Identify which cell holds the provided text, then report its [X, Y] central coordinate. 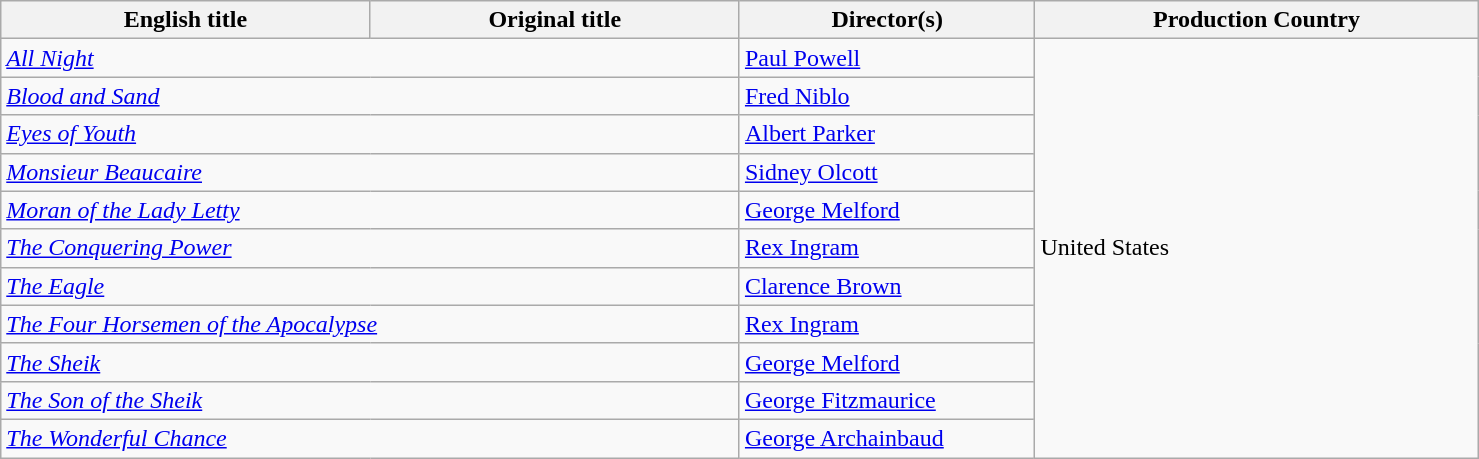
The Wonderful Chance [370, 438]
George Fitzmaurice [886, 400]
Albert Parker [886, 134]
Production Country [1256, 20]
All Night [370, 58]
Paul Powell [886, 58]
The Eagle [370, 286]
Clarence Brown [886, 286]
George Archainbaud [886, 438]
The Son of the Sheik [370, 400]
Original title [554, 20]
Blood and Sand [370, 96]
The Sheik [370, 362]
United States [1256, 248]
Fred Niblo [886, 96]
The Four Horsemen of the Apocalypse [370, 324]
The Conquering Power [370, 248]
Eyes of Youth [370, 134]
Sidney Olcott [886, 172]
Monsieur Beaucaire [370, 172]
Director(s) [886, 20]
Moran of the Lady Letty [370, 210]
English title [186, 20]
